Locate the cell with the specified text and output its [X, Y] center coordinate. 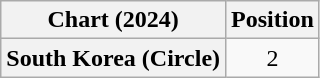
Chart (2024) [114, 20]
South Korea (Circle) [114, 58]
2 [273, 58]
Position [273, 20]
